Determine the (x, y) coordinate at the center of the cell enclosing the given text.  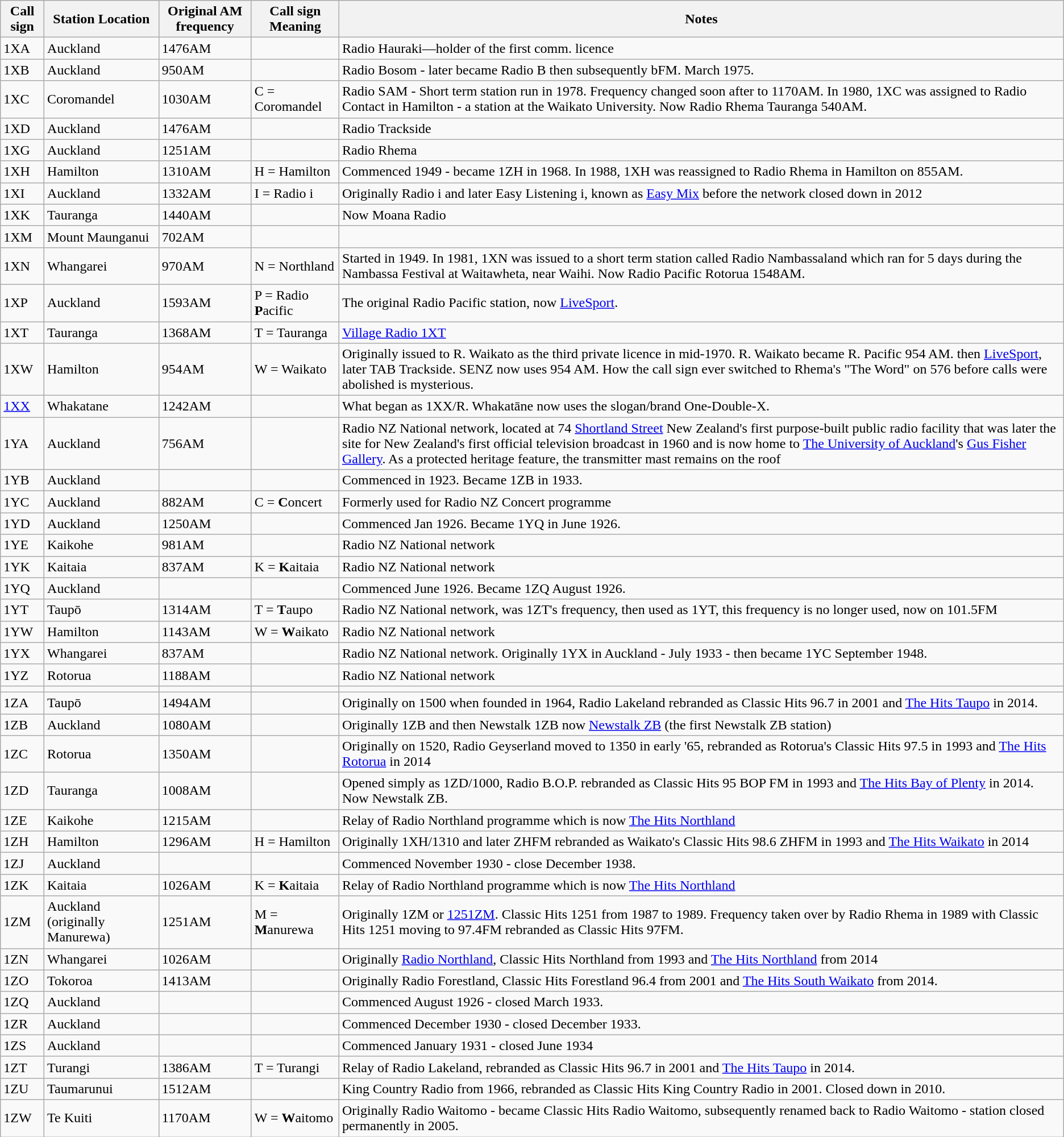
N = Northland (295, 266)
1YX (23, 653)
1YT (23, 610)
1170AM (205, 1118)
Tokoroa (102, 981)
1368AM (205, 333)
1XC (23, 99)
1250AM (205, 524)
I = Radio i (295, 193)
1440AM (205, 215)
1030AM (205, 99)
Radio Hauraki—holder of the first comm. licence (701, 48)
Whakatane (102, 406)
Commenced December 1930 - closed December 1933. (701, 1024)
Notes (701, 19)
Turangi (102, 1067)
1YE (23, 545)
T = Tauranga (295, 333)
Call sign Meaning (295, 19)
Radio NZ National network. Originally 1YX in Auckland - July 1933 - then became 1YC September 1948. (701, 653)
981AM (205, 545)
King Country Radio from 1966, rebranded as Classic Hits King Country Radio in 2001. Closed down in 2010. (701, 1089)
Originally Radio Waitomo - became Classic Hits Radio Waitomo, subsequently renamed back to Radio Waitomo - station closed permanently in 2005. (701, 1118)
1ZB (23, 725)
Formerly used for Radio NZ Concert programme (701, 502)
1ZE (23, 820)
Coromandel (102, 99)
Originally on 1500 when founded in 1964, Radio Lakeland rebranded as Classic Hits 96.7 in 2001 and The Hits Taupo in 2014. (701, 703)
1ZN (23, 959)
Commenced August 1926 - closed March 1933. (701, 1002)
Commenced 1949 - became 1ZH in 1968. In 1988, 1XH was reassigned to Radio Rhema in Hamilton on 855AM. (701, 172)
1314AM (205, 610)
Radio Trackside (701, 128)
Originally on 1520, Radio Geyserland moved to 1350 in early '65, rebranded as Rotorua's Classic Hits 97.5 in 1993 and The Hits Rotorua in 2014 (701, 754)
1XM (23, 236)
Mount Maunganui (102, 236)
Auckland (originally Manurewa) (102, 922)
756AM (205, 443)
1296AM (205, 842)
Te Kuiti (102, 1118)
C = Coromandel (295, 99)
1YZ (23, 675)
1ZW (23, 1118)
1XA (23, 48)
1XH (23, 172)
1XN (23, 266)
970AM (205, 266)
1YB (23, 480)
Originally 1XH/1310 and later ZHFM rebranded as Waikato's Classic Hits 98.6 ZHFM in 1993 and The Hits Waikato in 2014 (701, 842)
1310AM (205, 172)
Taumarunui (102, 1089)
1XD (23, 128)
Commenced November 1930 - close December 1938. (701, 864)
1215AM (205, 820)
Now Moana Radio (701, 215)
1ZH (23, 842)
1XW (23, 370)
1YK (23, 567)
1XX (23, 406)
Originally Radio i and later Easy Listening i, known as Easy Mix before the network closed down in 2012 (701, 193)
W = Waitomo (295, 1118)
Commenced June 1926. Became 1ZQ August 1926. (701, 588)
1YD (23, 524)
1494AM (205, 703)
C = Concert (295, 502)
The original Radio Pacific station, now LiveSport. (701, 302)
Originally Radio Northland, Classic Hits Northland from 1993 and The Hits Northland from 2014 (701, 959)
702AM (205, 236)
1XT (23, 333)
Radio Rhema (701, 150)
Station Location (102, 19)
1ZA (23, 703)
Radio NZ National network, was 1ZT's frequency, then used as 1YT, this frequency is no longer used, now on 101.5FM (701, 610)
1ZO (23, 981)
Opened simply as 1ZD/1000, Radio B.O.P. rebranded as Classic Hits 95 BOP FM in 1993 and The Hits Bay of Plenty in 2014. Now Newstalk ZB. (701, 791)
T = Turangi (295, 1067)
1143AM (205, 632)
1008AM (205, 791)
Originally 1ZB and then Newstalk 1ZB now Newstalk ZB (the first Newstalk ZB station) (701, 725)
Commenced in 1923. Became 1ZB in 1933. (701, 480)
1ZJ (23, 864)
1413AM (205, 981)
1XK (23, 215)
1ZC (23, 754)
1512AM (205, 1089)
Relay of Radio Lakeland, rebranded as Classic Hits 96.7 in 2001 and The Hits Taupo in 2014. (701, 1067)
1386AM (205, 1067)
1YA (23, 443)
Original AM frequency (205, 19)
1593AM (205, 302)
1YC (23, 502)
Originally Radio Forestland, Classic Hits Forestland 96.4 from 2001 and The Hits South Waikato from 2014. (701, 981)
954AM (205, 370)
1XG (23, 150)
1080AM (205, 725)
1332AM (205, 193)
T = Taupo (295, 610)
1ZQ (23, 1002)
Radio Bosom - later became Radio B then subsequently bFM. March 1975. (701, 70)
1ZM (23, 922)
1242AM (205, 406)
1XI (23, 193)
1YW (23, 632)
Call sign (23, 19)
P = Radio Pacific (295, 302)
1XB (23, 70)
1ZU (23, 1089)
1ZT (23, 1067)
1ZK (23, 885)
950AM (205, 70)
1350AM (205, 754)
What began as 1XX/R. Whakatāne now uses the slogan/brand One-Double-X. (701, 406)
M = Manurewa (295, 922)
1XP (23, 302)
1188AM (205, 675)
1ZD (23, 791)
1ZR (23, 1024)
Commenced Jan 1926. Became 1YQ in June 1926. (701, 524)
Village Radio 1XT (701, 333)
Commenced January 1931 - closed June 1934 (701, 1045)
1YQ (23, 588)
1ZS (23, 1045)
882AM (205, 502)
